For the text-containing cell, return its midpoint in (X, Y) coordinate format. 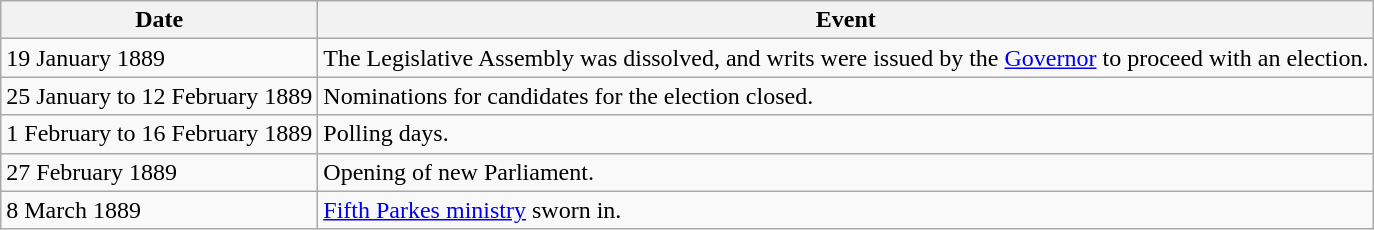
Date (160, 20)
25 January to 12 February 1889 (160, 96)
19 January 1889 (160, 58)
1 February to 16 February 1889 (160, 134)
Fifth Parkes ministry sworn in. (846, 210)
Opening of new Parliament. (846, 172)
27 February 1889 (160, 172)
Event (846, 20)
Polling days. (846, 134)
The Legislative Assembly was dissolved, and writs were issued by the Governor to proceed with an election. (846, 58)
Nominations for candidates for the election closed. (846, 96)
8 March 1889 (160, 210)
